Detect which cell encompasses the target text, then output its [X, Y] center coordinate. 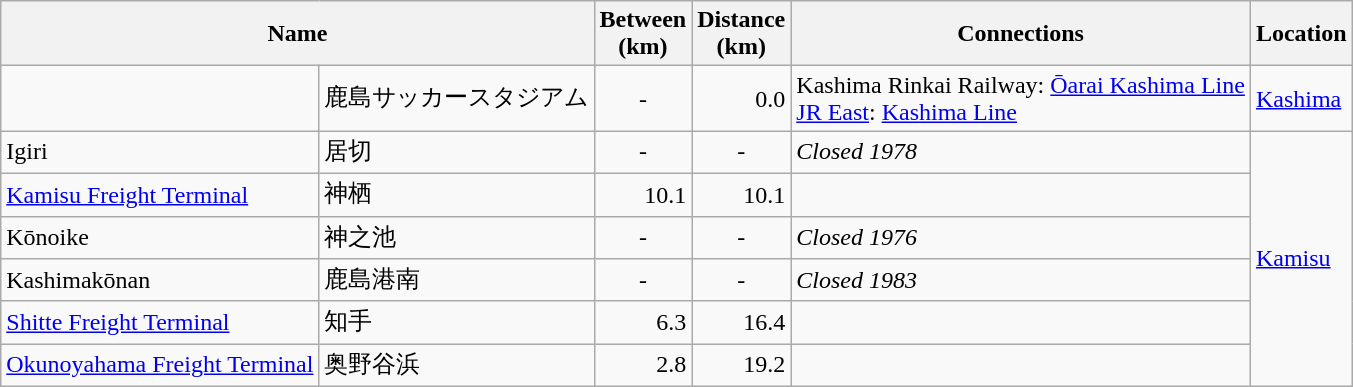
鹿島港南 [456, 280]
Between (km) [643, 34]
Okunoyahama Freight Terminal [160, 366]
知手 [456, 322]
Location [1301, 34]
Kashimakōnan [160, 280]
0.0 [742, 98]
Shitte Freight Terminal [160, 322]
神栖 [456, 194]
Kamisu [1301, 258]
Kashima Rinkai Railway: Ōarai Kashima LineJR East: Kashima Line [1021, 98]
鹿島サッカースタジアム [456, 98]
Igiri [160, 152]
Closed 1976 [1021, 238]
居切 [456, 152]
奥野谷浜 [456, 366]
神之池 [456, 238]
Kamisu Freight Terminal [160, 194]
Closed 1978 [1021, 152]
Closed 1983 [1021, 280]
Connections [1021, 34]
6.3 [643, 322]
16.4 [742, 322]
Kōnoike [160, 238]
Name [298, 34]
Distance (km) [742, 34]
Kashima [1301, 98]
19.2 [742, 366]
2.8 [643, 366]
